Provide the [x, y] coordinate of the cell's center where the given text is located.  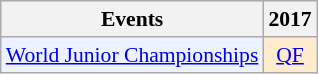
World Junior Championships [132, 55]
QF [290, 55]
2017 [290, 19]
Events [132, 19]
